Return [X, Y] of the center of cell containing provided text 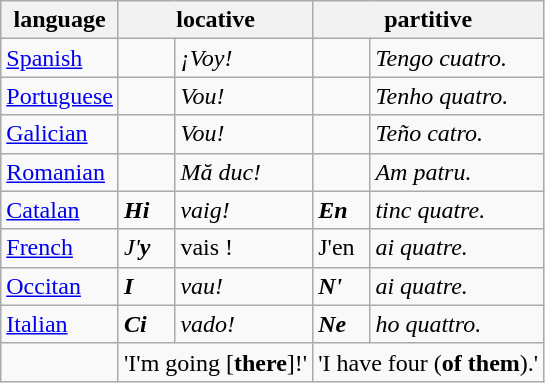
Occitan [60, 286]
J'y [146, 248]
I [146, 286]
Teño catro. [457, 134]
partitive [428, 20]
locative [215, 20]
vais ! [244, 248]
Spanish [60, 58]
Italian [60, 324]
Catalan [60, 210]
Portuguese [60, 96]
Am patru. [457, 172]
ho quattro. [457, 324]
Romanian [60, 172]
vado! [244, 324]
Galician [60, 134]
vau! [244, 286]
J'en [342, 248]
'I have four (of them).' [428, 362]
¡Voy! [244, 58]
Ne [342, 324]
N' [342, 286]
Tengo cuatro. [457, 58]
Hi [146, 210]
language [60, 20]
vaig! [244, 210]
Tenho quatro. [457, 96]
En [342, 210]
Ci [146, 324]
French [60, 248]
Mă duc! [244, 172]
'I'm going [there]!' [215, 362]
tinc quatre. [457, 210]
